Provide the (x, y) coordinate of the cell's center where the given text is located.  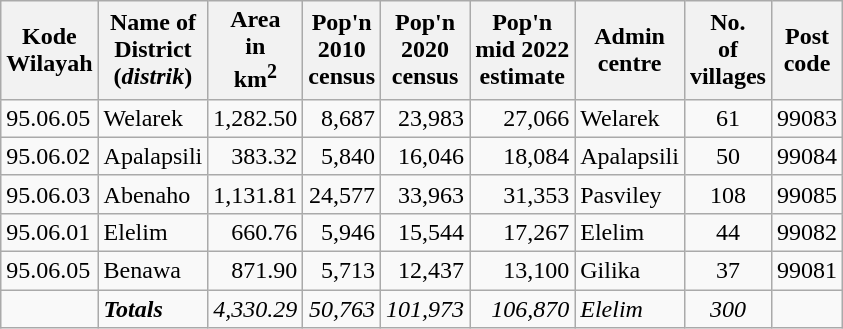
44 (728, 232)
Pop'n mid 2022estimate (522, 50)
12,437 (426, 271)
Pasviley (630, 194)
99083 (806, 118)
50,763 (342, 309)
Benawa (153, 271)
27,066 (522, 118)
16,046 (426, 156)
15,544 (426, 232)
95.06.03 (50, 194)
Postcode (806, 50)
8,687 (342, 118)
Pop'n 2020census (426, 50)
660.76 (256, 232)
1,131.81 (256, 194)
871.90 (256, 271)
Area in km2 (256, 50)
Totals (153, 309)
383.32 (256, 156)
95.06.02 (50, 156)
No. of villages (728, 50)
4,330.29 (256, 309)
Admin centre (630, 50)
Abenaho (153, 194)
99084 (806, 156)
24,577 (342, 194)
101,973 (426, 309)
31,353 (522, 194)
61 (728, 118)
50 (728, 156)
23,983 (426, 118)
18,084 (522, 156)
1,282.50 (256, 118)
Pop'n2010census (342, 50)
5,713 (342, 271)
99082 (806, 232)
17,267 (522, 232)
99081 (806, 271)
5,946 (342, 232)
5,840 (342, 156)
Name ofDistrict(distrik) (153, 50)
108 (728, 194)
Kode Wilayah (50, 50)
Gilika (630, 271)
99085 (806, 194)
95.06.01 (50, 232)
33,963 (426, 194)
37 (728, 271)
300 (728, 309)
13,100 (522, 271)
106,870 (522, 309)
